For the text-containing cell, return its midpoint in [x, y] coordinate format. 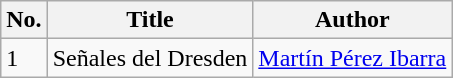
Señales del Dresden [150, 58]
1 [24, 58]
Martín Pérez Ibarra [352, 58]
Title [150, 20]
Author [352, 20]
No. [24, 20]
